Output the (x, y) coordinate of the center of the cell containing the given text.  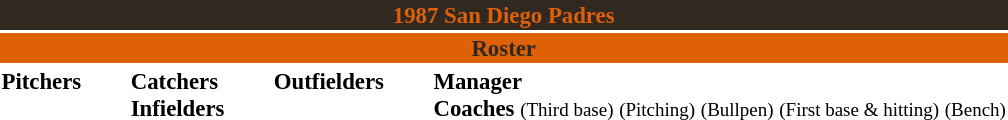
1987 San Diego Padres (504, 15)
Roster (504, 48)
